Find where the given text appears and provide that cell's center as [X, Y] coordinate. 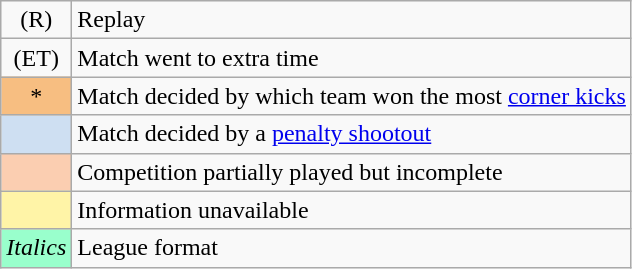
Competition partially played but incomplete [352, 172]
Replay [352, 20]
Italics [36, 248]
(ET) [36, 58]
League format [352, 248]
Match went to extra time [352, 58]
Match decided by a penalty shootout [352, 134]
* [36, 96]
Match decided by which team won the most corner kicks [352, 96]
(R) [36, 20]
Information unavailable [352, 210]
